Extract the [x, y] coordinate from the center of the cell holding the provided text.  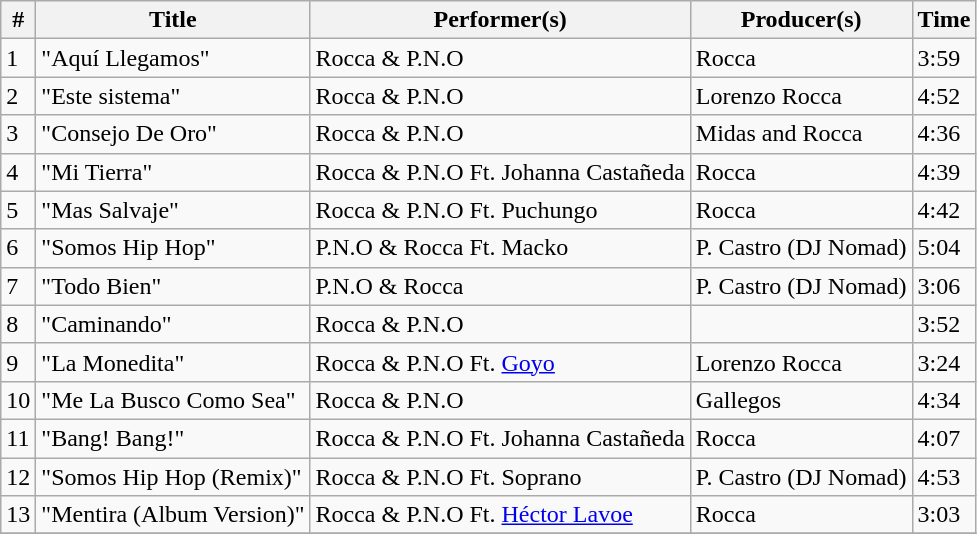
"Caminando" [173, 324]
4:36 [944, 134]
Time [944, 20]
Rocca & P.N.O Ft. Soprano [500, 477]
12 [18, 477]
3 [18, 134]
Rocca & P.N.O Ft. Goyo [500, 362]
P.N.O & Rocca [500, 286]
2 [18, 96]
5 [18, 210]
Rocca & P.N.O Ft. Héctor Lavoe [500, 515]
4:07 [944, 438]
# [18, 20]
13 [18, 515]
8 [18, 324]
"Me La Busco Como Sea" [173, 400]
"Mi Tierra" [173, 172]
"Somos Hip Hop (Remix)" [173, 477]
Midas and Rocca [801, 134]
"Mentira (Album Version)" [173, 515]
1 [18, 58]
3:24 [944, 362]
"Mas Salvaje" [173, 210]
5:04 [944, 248]
3:06 [944, 286]
"Aquí Llegamos" [173, 58]
11 [18, 438]
3:52 [944, 324]
4:53 [944, 477]
Title [173, 20]
"Este sistema" [173, 96]
Performer(s) [500, 20]
4:34 [944, 400]
4 [18, 172]
6 [18, 248]
3:03 [944, 515]
4:39 [944, 172]
10 [18, 400]
7 [18, 286]
Rocca & P.N.O Ft. Puchungo [500, 210]
"Consejo De Oro" [173, 134]
"Somos Hip Hop" [173, 248]
4:52 [944, 96]
Gallegos [801, 400]
4:42 [944, 210]
"Todo Bien" [173, 286]
Producer(s) [801, 20]
P.N.O & Rocca Ft. Macko [500, 248]
3:59 [944, 58]
"La Monedita" [173, 362]
"Bang! Bang!" [173, 438]
9 [18, 362]
